Return the [x, y] coordinate for the center point of the cell that contains the specified text.  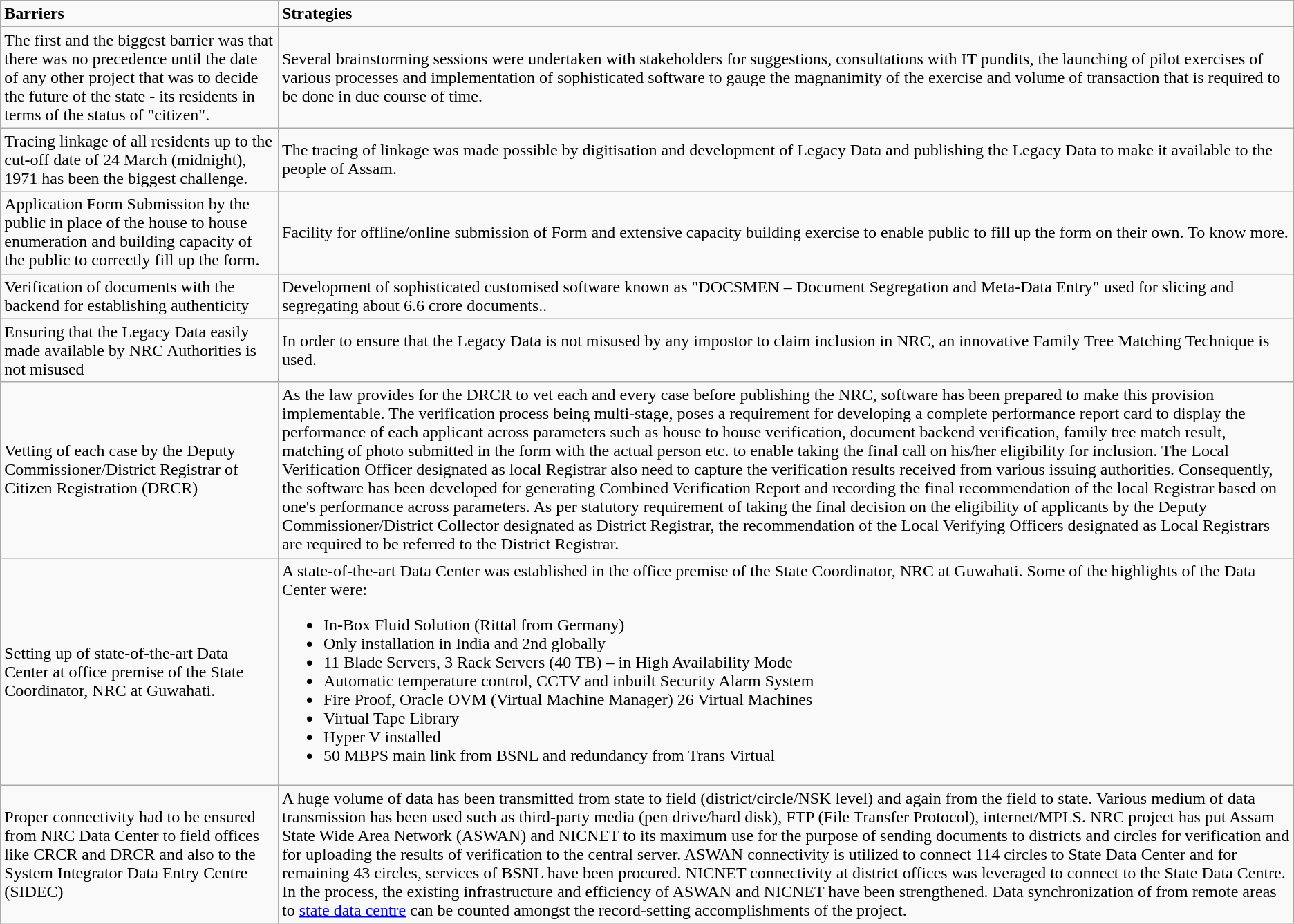
Vetting of each case by the Deputy Commissioner/District Registrar of Citizen Registration (DRCR) [140, 470]
Tracing linkage of all residents up to the cut-off date of 24 March (midnight), 1971 has been the biggest challenge. [140, 160]
Strategies [785, 14]
Verification of documents with the backend for establishing authenticity [140, 296]
Ensuring that the Legacy Data easily made available by NRC Authorities is not misused [140, 350]
Setting up of state-of-the-art Data Center at office premise of the State Coordinator, NRC at Guwahati. [140, 672]
Barriers [140, 14]
